Output the (X, Y) coordinate of the center of the cell containing the given text.  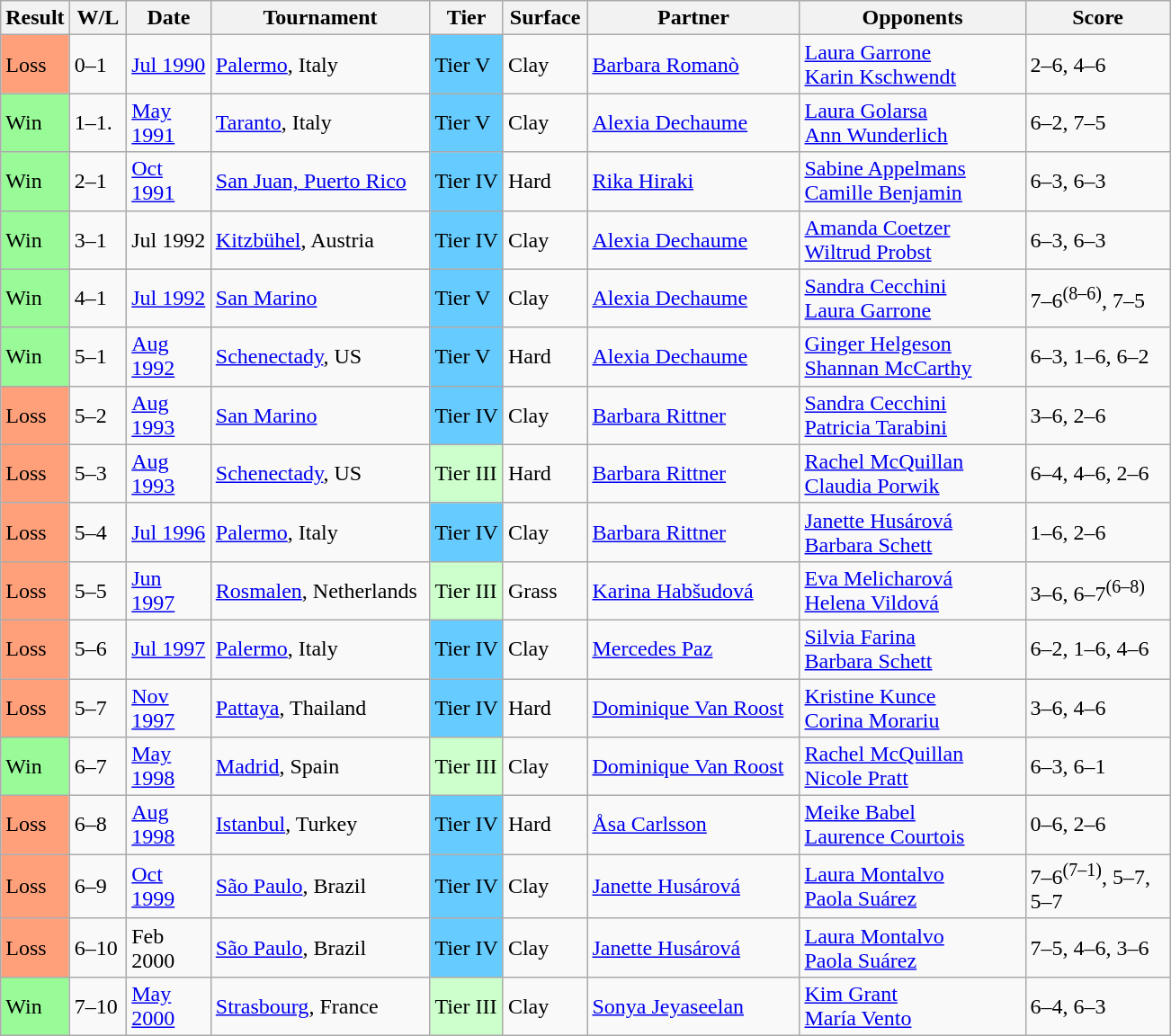
0–1 (98, 65)
Janette Husárová Barbara Schett (912, 532)
Meike Babel Laurence Courtois (912, 826)
Laura Garrone Karin Kschwendt (912, 65)
Ginger Helgeson Shannan McCarthy (912, 356)
Strasbourg, France (320, 1005)
3–1 (98, 239)
5–4 (98, 532)
Rachel McQuillan Claudia Porwik (912, 473)
Grass (545, 590)
6–3, 6–1 (1097, 766)
3–6, 4–6 (1097, 707)
7–6(7–1), 5–7, 5–7 (1097, 887)
Karina Habšudová (693, 590)
5–5 (98, 590)
Surface (545, 18)
Amanda Coetzer Wiltrud Probst (912, 239)
5–3 (98, 473)
6–9 (98, 887)
6–2, 1–6, 4–6 (1097, 649)
Tournament (320, 18)
6–3, 1–6, 6–2 (1097, 356)
Jul 1990 (169, 65)
6–4, 4–6, 2–6 (1097, 473)
6–4, 6–3 (1097, 1005)
Laura Golarsa Ann Wunderlich (912, 122)
Jul 1996 (169, 532)
Sandra Cecchini Laura Garrone (912, 299)
Partner (693, 18)
Date (169, 18)
W/L (98, 18)
Jun 1997 (169, 590)
5–1 (98, 356)
0–6, 2–6 (1097, 826)
Barbara Romanò (693, 65)
3–6, 6–7(6–8) (1097, 590)
Kitzbühel, Austria (320, 239)
4–1 (98, 299)
Sandra Cecchini Patricia Tarabini (912, 415)
Taranto, Italy (320, 122)
Silvia Farina Barbara Schett (912, 649)
May 1998 (169, 766)
May 1991 (169, 122)
Aug 1998 (169, 826)
San Juan, Puerto Rico (320, 182)
Feb 2000 (169, 948)
5–2 (98, 415)
Mercedes Paz (693, 649)
6–8 (98, 826)
Pattaya, Thailand (320, 707)
7–5, 4–6, 3–6 (1097, 948)
Opponents (912, 18)
1–6, 2–6 (1097, 532)
7–10 (98, 1005)
Nov 1997 (169, 707)
Sonya Jeyaseelan (693, 1005)
Oct 1991 (169, 182)
Tier (467, 18)
2–6, 4–6 (1097, 65)
Kristine Kunce Corina Morariu (912, 707)
Aug 1992 (169, 356)
6–7 (98, 766)
Istanbul, Turkey (320, 826)
7–6(8–6), 7–5 (1097, 299)
Score (1097, 18)
Jul 1997 (169, 649)
5–6 (98, 649)
Rachel McQuillan Nicole Pratt (912, 766)
May 2000 (169, 1005)
Result (35, 18)
Rika Hiraki (693, 182)
Sabine Appelmans Camille Benjamin (912, 182)
Oct 1999 (169, 887)
Eva Melicharová Helena Vildová (912, 590)
Madrid, Spain (320, 766)
3–6, 2–6 (1097, 415)
6–2, 7–5 (1097, 122)
Rosmalen, Netherlands (320, 590)
5–7 (98, 707)
1–1. (98, 122)
Kim Grant María Vento (912, 1005)
Åsa Carlsson (693, 826)
2–1 (98, 182)
6–10 (98, 948)
